Pinpoint the cell where the given text exists, returning its [X, Y] midpoint coordinate. 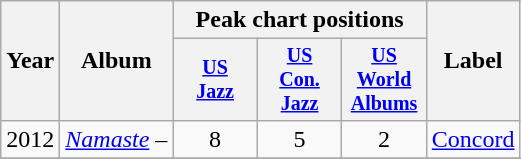
USCon.Jazz [299, 80]
Peak chart positions [300, 20]
2 [384, 139]
Year [30, 61]
8 [215, 139]
USWorldAlbums [384, 80]
Label [473, 61]
Album [116, 61]
2012 [30, 139]
Namaste – [116, 139]
Concord [473, 139]
5 [299, 139]
USJazz [215, 80]
